Return [X, Y] of the center of cell containing provided text 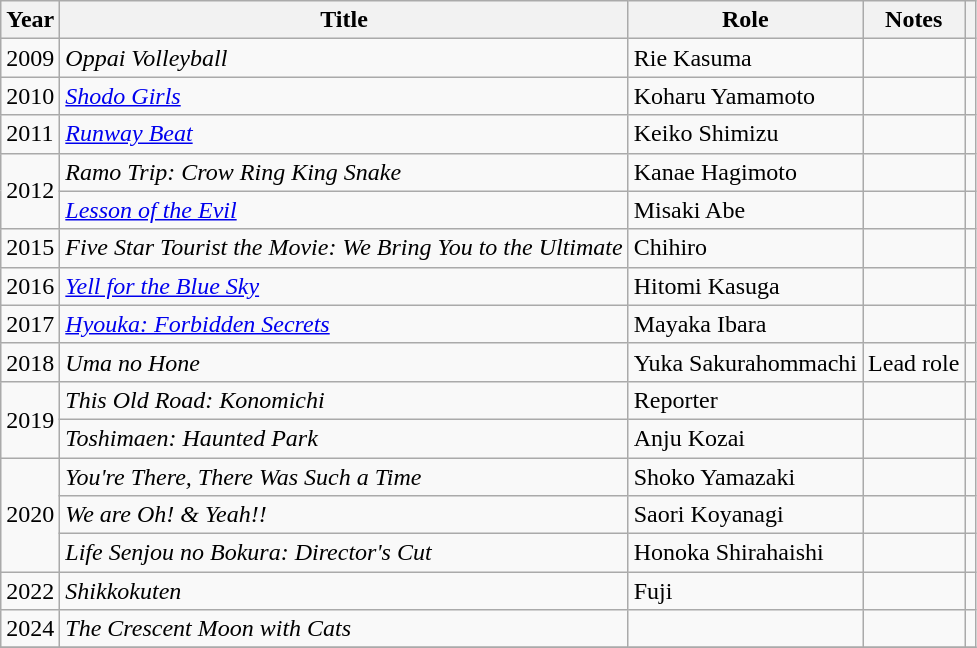
2017 [30, 324]
Kanae Hagimoto [745, 172]
Keiko Shimizu [745, 134]
This Old Road: Konomichi [344, 400]
Mayaka Ibara [745, 324]
Life Senjou no Bokura: Director's Cut [344, 553]
Toshimaen: Haunted Park [344, 438]
Hyouka: Forbidden Secrets [344, 324]
Koharu Yamamoto [745, 96]
Shikkokuten [344, 591]
Lesson of the Evil [344, 210]
2011 [30, 134]
Honoka Shirahaishi [745, 553]
Misaki Abe [745, 210]
Yell for the Blue Sky [344, 286]
2009 [30, 58]
2012 [30, 191]
Anju Kozai [745, 438]
Chihiro [745, 248]
2016 [30, 286]
2024 [30, 629]
Uma no Hone [344, 362]
Rie Kasuma [745, 58]
Reporter [745, 400]
Saori Koyanagi [745, 515]
Notes [914, 20]
Five Star Tourist the Movie: We Bring You to the Ultimate [344, 248]
Role [745, 20]
Runway Beat [344, 134]
Yuka Sakurahommachi [745, 362]
2022 [30, 591]
2010 [30, 96]
2019 [30, 419]
You're There, There Was Such a Time [344, 477]
Oppai Volleyball [344, 58]
Shodo Girls [344, 96]
Year [30, 20]
Hitomi Kasuga [745, 286]
2020 [30, 515]
2015 [30, 248]
The Crescent Moon with Cats [344, 629]
We are Oh! & Yeah!! [344, 515]
Shoko Yamazaki [745, 477]
Ramo Trip: Crow Ring King Snake [344, 172]
Title [344, 20]
Lead role [914, 362]
Fuji [745, 591]
2018 [30, 362]
